Pinpoint the cell where the given text exists, returning its (X, Y) midpoint coordinate. 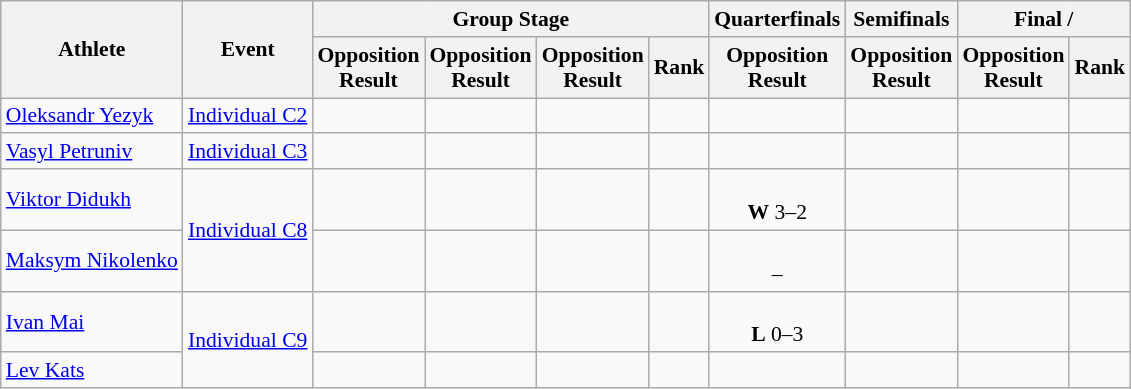
Individual C8 (248, 230)
– (777, 260)
Viktor Didukh (92, 200)
Maksym Nikolenko (92, 260)
Individual C3 (248, 152)
Semifinals (901, 19)
Lev Kats (92, 371)
W 3–2 (777, 200)
Vasyl Petruniv (92, 152)
Quarterfinals (777, 19)
Individual C9 (248, 340)
Ivan Mai (92, 322)
Event (248, 50)
Group Stage (510, 19)
Individual C2 (248, 116)
L 0–3 (777, 322)
Athlete (92, 50)
Final / (1044, 19)
Oleksandr Yezyk (92, 116)
